Return the (x, y) coordinate for the center point of the cell that contains the specified text.  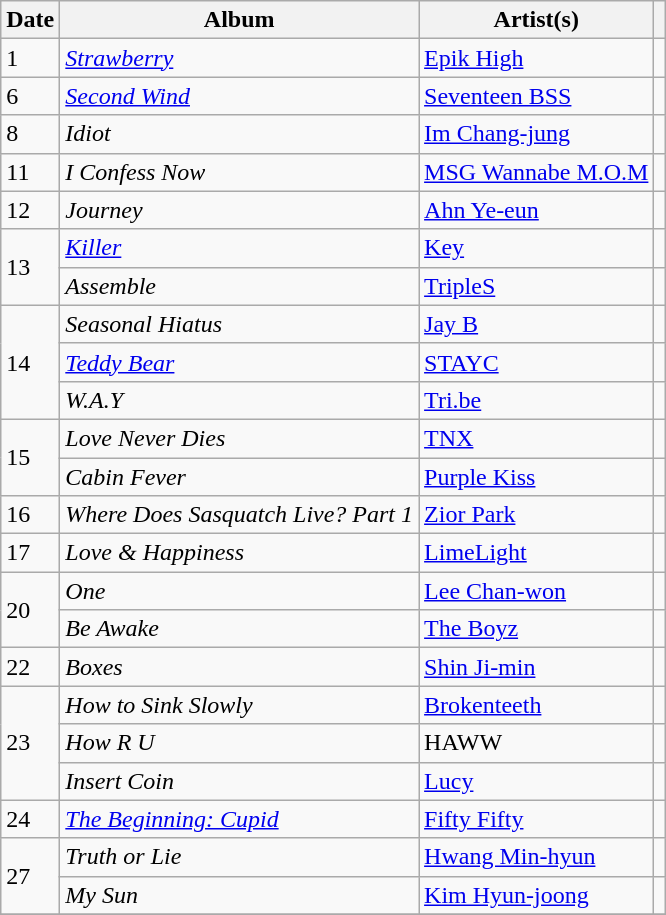
Boxes (240, 667)
LimeLight (536, 553)
Zior Park (536, 515)
16 (30, 515)
How R U (240, 743)
27 (30, 876)
20 (30, 610)
Love Never Dies (240, 438)
Journey (240, 210)
11 (30, 172)
Jay B (536, 324)
Purple Kiss (536, 477)
Where Does Sasquatch Live? Part 1 (240, 515)
TripleS (536, 286)
Lucy (536, 781)
Cabin Fever (240, 477)
22 (30, 667)
Brokenteeth (536, 705)
STAYC (536, 362)
Second Wind (240, 96)
W.A.Y (240, 400)
23 (30, 743)
24 (30, 819)
17 (30, 553)
Key (536, 248)
Teddy Bear (240, 362)
Assemble (240, 286)
HAWW (536, 743)
6 (30, 96)
How to Sink Slowly (240, 705)
My Sun (240, 895)
12 (30, 210)
Album (240, 20)
Tri.be (536, 400)
Truth or Lie (240, 857)
15 (30, 457)
Ahn Ye-eun (536, 210)
Killer (240, 248)
14 (30, 362)
MSG Wannabe M.O.M (536, 172)
Lee Chan-won (536, 591)
Shin Ji-min (536, 667)
Im Chang-jung (536, 134)
The Boyz (536, 629)
8 (30, 134)
13 (30, 267)
Be Awake (240, 629)
Idiot (240, 134)
I Confess Now (240, 172)
Love & Happiness (240, 553)
The Beginning: Cupid (240, 819)
Epik High (536, 58)
Date (30, 20)
Hwang Min-hyun (536, 857)
Seventeen BSS (536, 96)
One (240, 591)
Fifty Fifty (536, 819)
Seasonal Hiatus (240, 324)
Artist(s) (536, 20)
Kim Hyun-joong (536, 895)
Strawberry (240, 58)
1 (30, 58)
Insert Coin (240, 781)
TNX (536, 438)
